Extract the (X, Y) coordinate from the center of the cell holding the provided text.  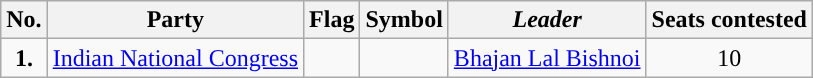
10 (729, 58)
Flag (332, 20)
Symbol (404, 20)
Leader (547, 20)
Seats contested (729, 20)
No. (24, 20)
1. (24, 58)
Indian National Congress (175, 58)
Bhajan Lal Bishnoi (547, 58)
Party (175, 20)
